Capture the cell that displays the provided text and extract its [X, Y] central coordinate. 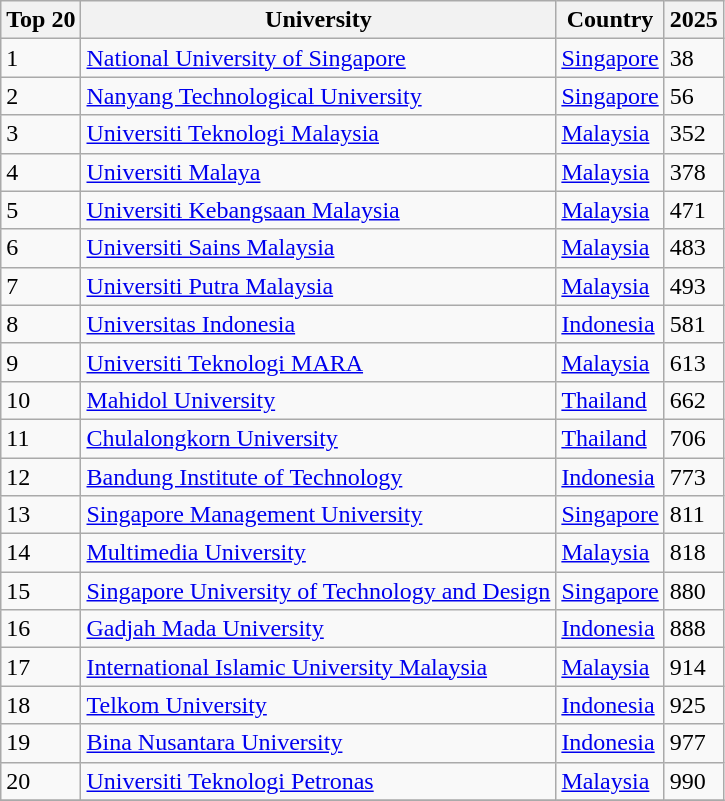
706 [694, 438]
Multimedia University [318, 553]
914 [694, 667]
8 [41, 324]
12 [41, 477]
38 [694, 58]
Telkom University [318, 705]
493 [694, 286]
Universiti Sains Malaysia [318, 248]
7 [41, 286]
1 [41, 58]
Universitas Indonesia [318, 324]
Bina Nusantara University [318, 743]
Country [610, 20]
662 [694, 400]
Top 20 [41, 20]
Nanyang Technological University [318, 96]
16 [41, 629]
581 [694, 324]
17 [41, 667]
2025 [694, 20]
Mahidol University [318, 400]
483 [694, 248]
3 [41, 134]
471 [694, 210]
6 [41, 248]
Bandung Institute of Technology [318, 477]
818 [694, 553]
773 [694, 477]
Universiti Teknologi Petronas [318, 781]
880 [694, 591]
990 [694, 781]
11 [41, 438]
2 [41, 96]
925 [694, 705]
Universiti Teknologi MARA [318, 362]
Universiti Malaya [318, 172]
Universiti Kebangsaan Malaysia [318, 210]
Chulalongkorn University [318, 438]
Singapore Management University [318, 515]
International Islamic University Malaysia [318, 667]
Universiti Teknologi Malaysia [318, 134]
9 [41, 362]
5 [41, 210]
Universiti Putra Malaysia [318, 286]
352 [694, 134]
Gadjah Mada University [318, 629]
977 [694, 743]
811 [694, 515]
15 [41, 591]
14 [41, 553]
56 [694, 96]
National University of Singapore [318, 58]
4 [41, 172]
18 [41, 705]
University [318, 20]
19 [41, 743]
613 [694, 362]
20 [41, 781]
10 [41, 400]
888 [694, 629]
378 [694, 172]
13 [41, 515]
Singapore University of Technology and Design [318, 591]
